Identify which cell holds the provided text, then report its [x, y] central coordinate. 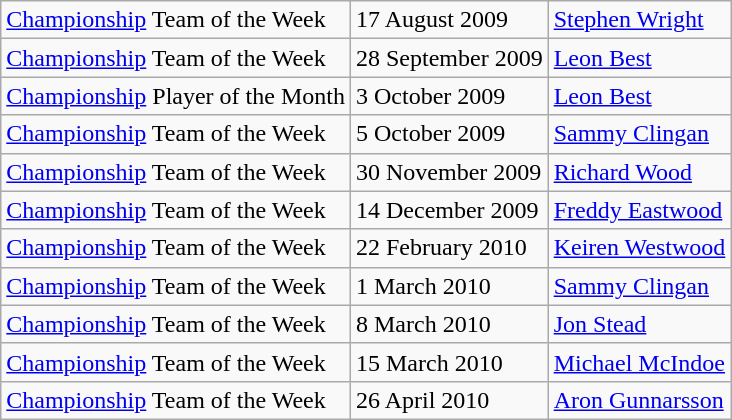
Jon Stead [640, 324]
26 April 2010 [449, 400]
3 October 2009 [449, 96]
15 March 2010 [449, 362]
Keiren Westwood [640, 248]
17 August 2009 [449, 20]
1 March 2010 [449, 286]
30 November 2009 [449, 172]
8 March 2010 [449, 324]
14 December 2009 [449, 210]
Michael McIndoe [640, 362]
Aron Gunnarsson [640, 400]
Freddy Eastwood [640, 210]
Championship Player of the Month [176, 96]
Richard Wood [640, 172]
28 September 2009 [449, 58]
22 February 2010 [449, 248]
Stephen Wright [640, 20]
5 October 2009 [449, 134]
